Find where the given text appears and provide that cell's center as [X, Y] coordinate. 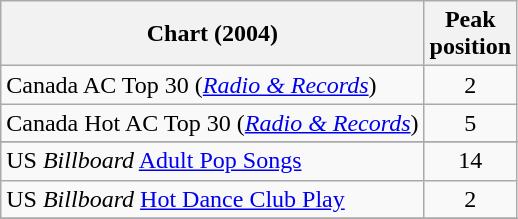
Peakposition [470, 34]
Canada AC Top 30 (Radio & Records) [212, 85]
Canada Hot AC Top 30 (Radio & Records) [212, 123]
14 [470, 161]
US Billboard Adult Pop Songs [212, 161]
US Billboard Hot Dance Club Play [212, 199]
Chart (2004) [212, 34]
5 [470, 123]
